Extract the (X, Y) coordinate from the center of the cell holding the provided text.  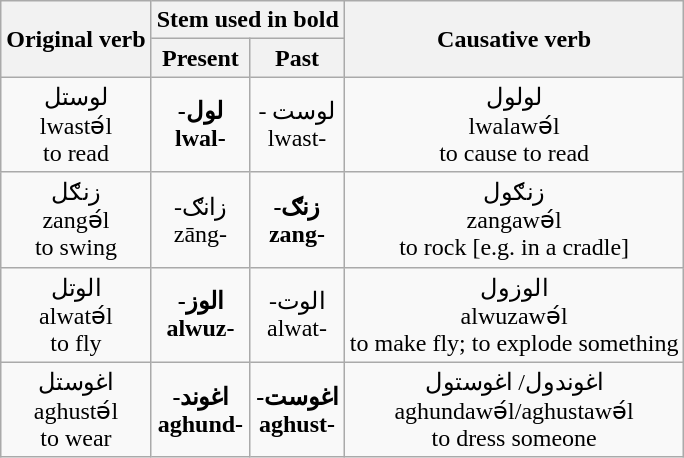
اغوندول/ اغوستولaghundawә́l/aghustawә́lto dress someone (514, 410)
-اغوستaghust- (298, 410)
‑ لوستlwast- (298, 124)
زنګولzangawә́lto rock [e.g. in a cradle] (514, 220)
الوزولalwuzawә́lto make fly; to explode something (514, 314)
-الوزalwuz- (200, 314)
Stem used in bold (248, 20)
لولول lwalawә́lto cause to read (514, 124)
Present (200, 58)
Causative verb (514, 39)
-اغوندaghund- (200, 410)
لوستل lwastә́lto read (76, 124)
-لول lwal- (200, 124)
-الوتalwat- (298, 314)
Original verb (76, 39)
اغوستلaghustә́lto wear (76, 410)
-زانګzāng- (200, 220)
-زنګzang- (298, 220)
Past (298, 58)
زنګلzangә́lto swing (76, 220)
الوتلalwatә́lto fly (76, 314)
